Capture the cell that displays the provided text and extract its (x, y) central coordinate. 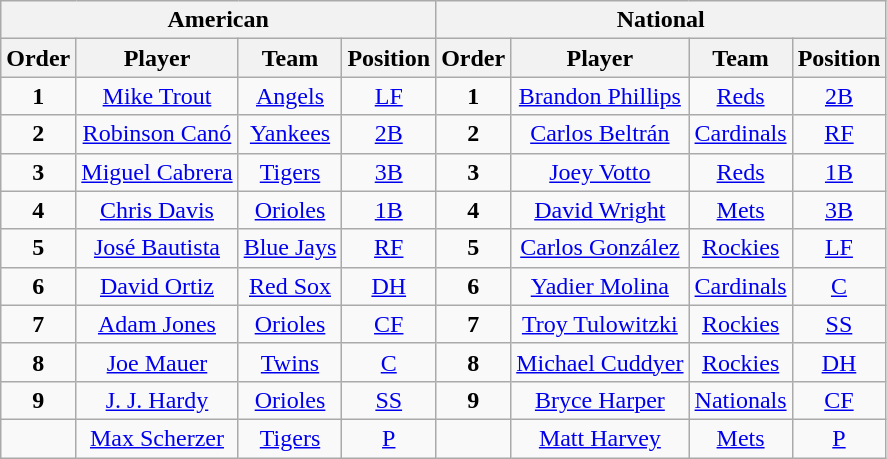
Miguel Cabrera (157, 172)
Carlos González (600, 248)
Matt Harvey (600, 438)
J. J. Hardy (157, 400)
Joey Votto (600, 172)
David Ortiz (157, 286)
Max Scherzer (157, 438)
Angels (290, 96)
Michael Cuddyer (600, 362)
Mike Trout (157, 96)
Adam Jones (157, 324)
Yadier Molina (600, 286)
David Wright (600, 210)
Nationals (740, 400)
Carlos Beltrán (600, 134)
Blue Jays (290, 248)
Yankees (290, 134)
Troy Tulowitzki (600, 324)
Robinson Canó (157, 134)
Twins (290, 362)
José Bautista (157, 248)
American (218, 20)
National (661, 20)
Red Sox (290, 286)
Brandon Phillips (600, 96)
Chris Davis (157, 210)
Bryce Harper (600, 400)
Joe Mauer (157, 362)
